Detect which cell encompasses the target text, then output its [X, Y] center coordinate. 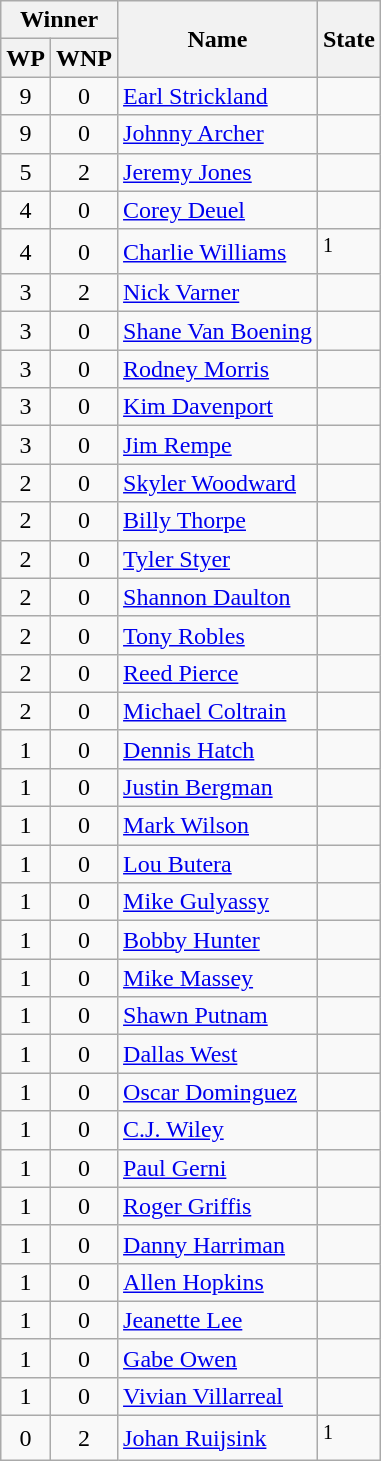
Nick Varner [218, 293]
Jim Rempe [218, 445]
Johan Ruijsink [218, 1438]
Mike Gulyassy [218, 902]
Shannon Daulton [218, 597]
Johnny Archer [218, 134]
Reed Pierce [218, 673]
Danny Harriman [218, 1244]
Skyler Woodward [218, 483]
Justin Bergman [218, 787]
WP [26, 58]
Tony Robles [218, 635]
Vivian Villarreal [218, 1396]
Shawn Putnam [218, 1016]
Jeremy Jones [218, 172]
Jeanette Lee [218, 1320]
Rodney Morris [218, 369]
Charlie Williams [218, 252]
Michael Coltrain [218, 711]
Shane Van Boening [218, 331]
Allen Hopkins [218, 1282]
Winner [60, 20]
Mark Wilson [218, 826]
WNP [84, 58]
Mike Massey [218, 978]
5 [26, 172]
Billy Thorpe [218, 521]
Corey Deuel [218, 210]
Gabe Owen [218, 1358]
C.J. Wiley [218, 1130]
Tyler Styer [218, 559]
Oscar Dominguez [218, 1092]
Kim Davenport [218, 407]
State [348, 39]
Dennis Hatch [218, 749]
Earl Strickland [218, 96]
Bobby Hunter [218, 940]
Name [218, 39]
Dallas West [218, 1054]
Roger Griffis [218, 1206]
Lou Butera [218, 864]
Paul Gerni [218, 1168]
